Search for the cell housing the specified text and yield its [x, y] center coordinate. 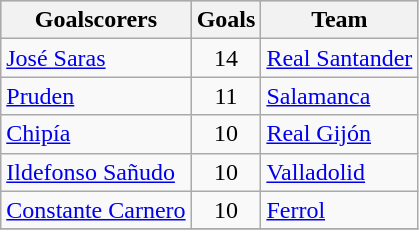
Valladolid [340, 172]
Ferrol [340, 210]
14 [226, 58]
José Saras [96, 58]
Pruden [96, 96]
11 [226, 96]
Goals [226, 20]
Constante Carnero [96, 210]
Chipía [96, 134]
Team [340, 20]
Goalscorers [96, 20]
Salamanca [340, 96]
Real Santander [340, 58]
Real Gijón [340, 134]
Ildefonso Sañudo [96, 172]
